Provide the (x, y) coordinate of the cell's center where the given text is located.  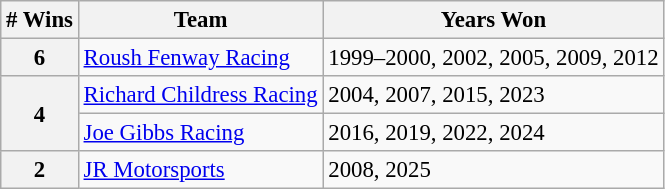
2004, 2007, 2015, 2023 (494, 95)
2 (40, 170)
Richard Childress Racing (200, 95)
1999–2000, 2002, 2005, 2009, 2012 (494, 58)
2008, 2025 (494, 170)
Team (200, 20)
6 (40, 58)
Joe Gibbs Racing (200, 133)
# Wins (40, 20)
JR Motorsports (200, 170)
Roush Fenway Racing (200, 58)
2016, 2019, 2022, 2024 (494, 133)
Years Won (494, 20)
4 (40, 114)
